Pinpoint the cell where the given text exists, returning its (x, y) midpoint coordinate. 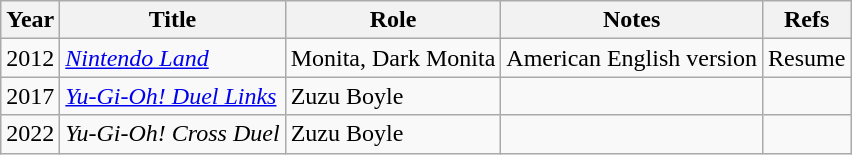
Role (393, 20)
Resume (806, 58)
Nintendo Land (172, 58)
Year (30, 20)
Title (172, 20)
Refs (806, 20)
2022 (30, 134)
American English version (632, 58)
Yu-Gi-Oh! Cross Duel (172, 134)
2017 (30, 96)
2012 (30, 58)
Notes (632, 20)
Monita, Dark Monita (393, 58)
Yu-Gi-Oh! Duel Links (172, 96)
